For the text-containing cell, return its midpoint in [X, Y] coordinate format. 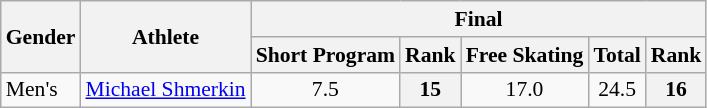
24.5 [616, 90]
Total [616, 55]
Men's [41, 90]
Athlete [165, 36]
Free Skating [525, 55]
Michael Shmerkin [165, 90]
7.5 [326, 90]
Short Program [326, 55]
Final [479, 19]
15 [430, 90]
17.0 [525, 90]
Gender [41, 36]
16 [676, 90]
